Locate the cell with the specified text and output its (X, Y) center coordinate. 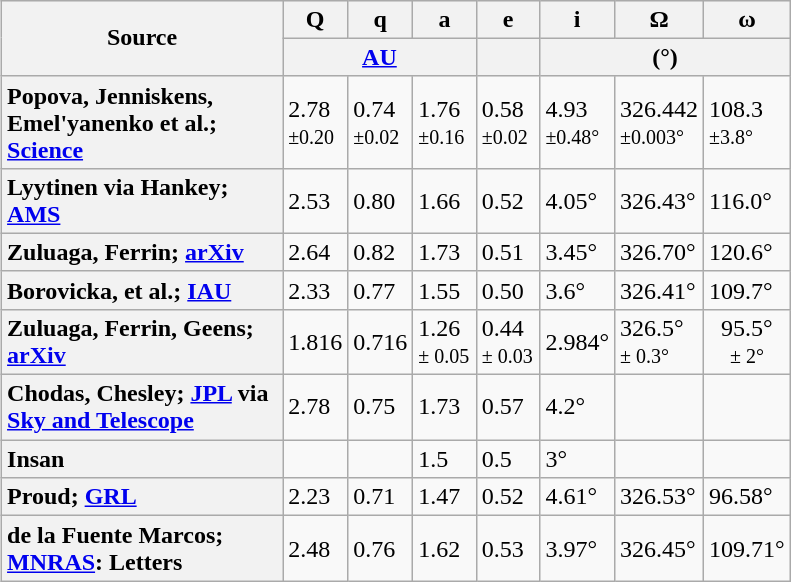
Chodas, Chesley; JPL via Sky and Telescope (142, 408)
1.62 (445, 548)
0.82 (380, 252)
i (578, 19)
1.66 (445, 200)
326.43° (660, 200)
0.74 ±0.02 (380, 122)
109.71° (748, 548)
2.78 ±0.20 (316, 122)
0.71 (380, 497)
0.50 (508, 290)
2.33 (316, 290)
326.70° (660, 252)
2.23 (316, 497)
1.55 (445, 290)
1.5 (445, 459)
3.97° (578, 548)
Ω (660, 19)
de la Fuente Marcos; MNRAS: Letters (142, 548)
326.53° (660, 497)
Borovicka, et al.; IAU (142, 290)
326.5°± 0.3° (660, 342)
1.26 ± 0.05 (445, 342)
109.7° (748, 290)
ω (748, 19)
Zuluaga, Ferrin; arXiv (142, 252)
4.61° (578, 497)
Lyytinen via Hankey; AMS (142, 200)
2.64 (316, 252)
0.51 (508, 252)
1.816 (316, 342)
Insan (142, 459)
0.57 (508, 408)
4.93 ±0.48° (578, 122)
Q (316, 19)
a (445, 19)
0.80 (380, 200)
Proud; GRL (142, 497)
2.984° (578, 342)
326.41° (660, 290)
0.76 (380, 548)
q (380, 19)
326.442 ±0.003° (660, 122)
4.05° (578, 200)
AU (380, 57)
120.6° (748, 252)
2.53 (316, 200)
4.2° (578, 408)
0.44 ± 0.03 (508, 342)
0.53 (508, 548)
Source (142, 38)
0.716 (380, 342)
Zuluaga, Ferrin, Geens; arXiv (142, 342)
0.5 (508, 459)
e (508, 19)
(°) (665, 57)
3° (578, 459)
2.78 (316, 408)
108.3 ±3.8° (748, 122)
0.77 (380, 290)
3.45° (578, 252)
116.0° (748, 200)
0.75 (380, 408)
3.6° (578, 290)
2.48 (316, 548)
1.47 (445, 497)
96.58° (748, 497)
0.58 ±0.02 (508, 122)
326.45° (660, 548)
95.5°± 2° (748, 342)
1.76 ±0.16 (445, 122)
Popova, Jenniskens, Emel'yanenko et al.; Science (142, 122)
